Pinpoint the cell where the given text exists, returning its (X, Y) midpoint coordinate. 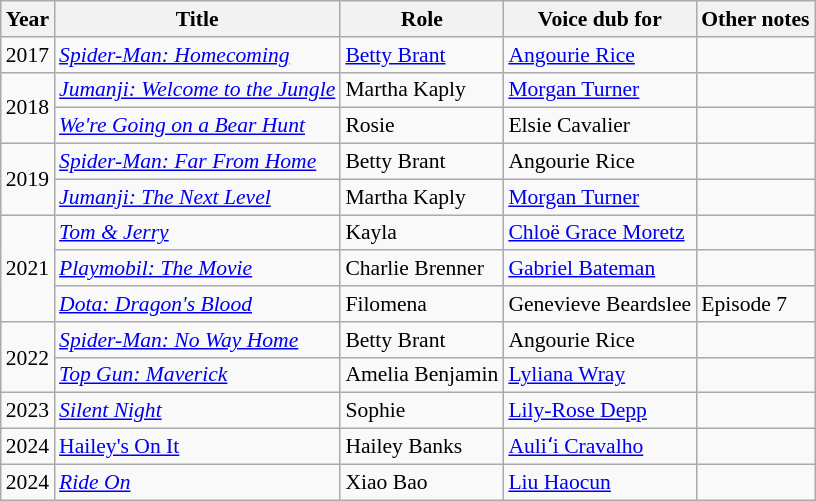
Top Gun: Maverick (197, 375)
Title (197, 19)
Lyliana Wray (600, 375)
Genevieve Beardslee (600, 304)
2022 (28, 358)
Ride On (197, 482)
Spider-Man: Far From Home (197, 162)
Year (28, 19)
2023 (28, 411)
Jumanji: Welcome to the Jungle (197, 90)
2017 (28, 55)
Sophie (422, 411)
Silent Night (197, 411)
Lily-Rose Depp (600, 411)
Tom & Jerry (197, 233)
Chloë Grace Moretz (600, 233)
Hailey Banks (422, 447)
Amelia Benjamin (422, 375)
Other notes (755, 19)
Dota: Dragon's Blood (197, 304)
Spider-Man: Homecoming (197, 55)
2019 (28, 180)
Kayla (422, 233)
2018 (28, 108)
Xiao Bao (422, 482)
Jumanji: The Next Level (197, 197)
Role (422, 19)
Auliʻi Cravalho (600, 447)
Filomena (422, 304)
Spider-Man: No Way Home (197, 340)
Episode 7 (755, 304)
Liu Haocun (600, 482)
Hailey's On It (197, 447)
Voice dub for (600, 19)
Gabriel Bateman (600, 269)
Charlie Brenner (422, 269)
2021 (28, 268)
We're Going on a Bear Hunt (197, 126)
Rosie (422, 126)
Playmobil: The Movie (197, 269)
Elsie Cavalier (600, 126)
